For the text-containing cell, return its midpoint in [x, y] coordinate format. 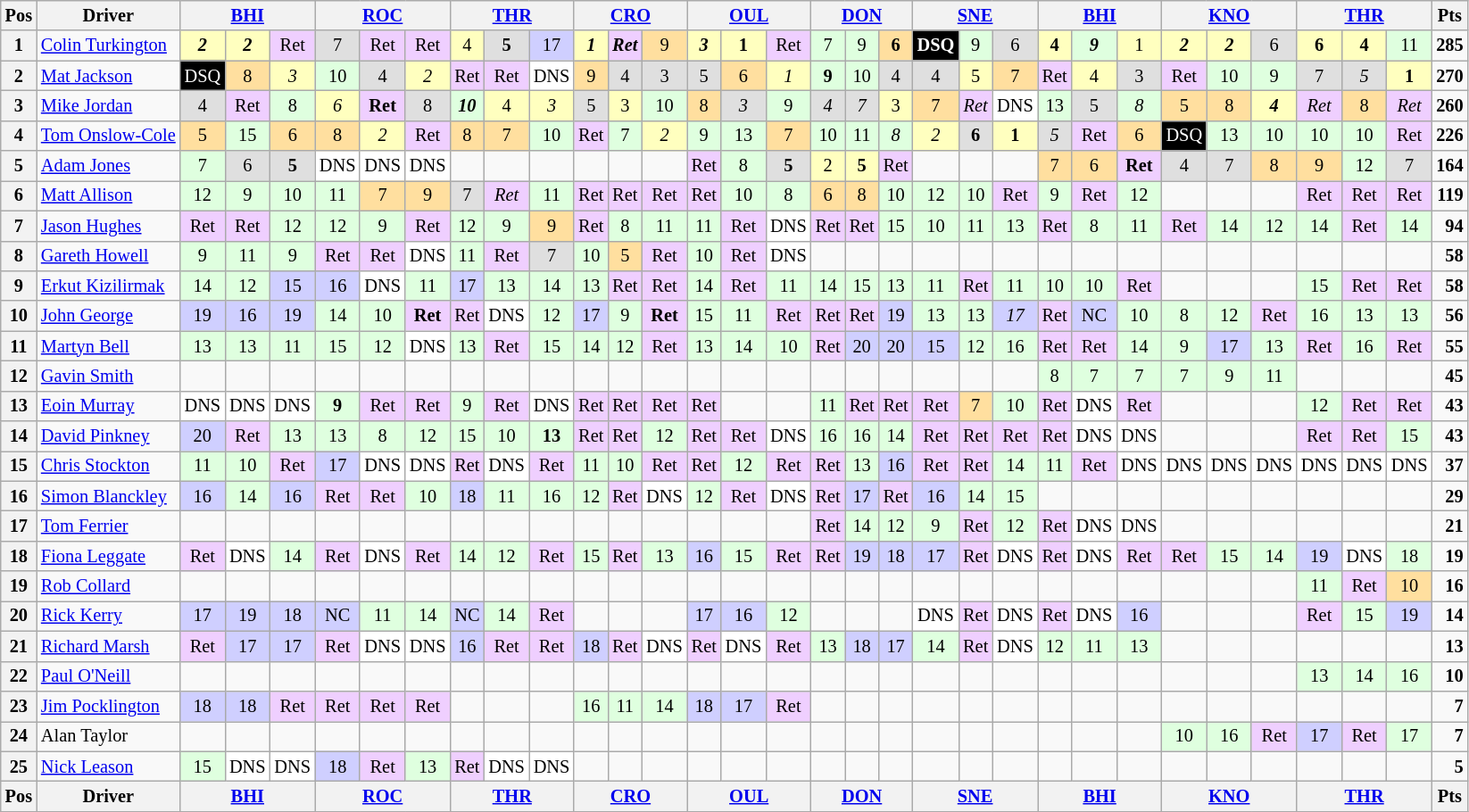
270 [1449, 76]
David Pinkney [109, 436]
John George [109, 316]
164 [1449, 166]
Gareth Howell [109, 256]
22 [19, 676]
Tom Ferrier [109, 526]
Rob Collard [109, 586]
226 [1449, 136]
Jason Hughes [109, 226]
260 [1449, 105]
56 [1449, 316]
Paul O'Neill [109, 676]
Nick Leason [109, 766]
Erkut Kizilirmak [109, 286]
Rick Kerry [109, 616]
119 [1449, 195]
37 [1449, 466]
Colin Turkington [109, 46]
Richard Marsh [109, 646]
Alan Taylor [109, 736]
Tom Onslow-Cole [109, 136]
94 [1449, 226]
Eoin Murray [109, 406]
Mat Jackson [109, 76]
24 [19, 736]
Gavin Smith [109, 376]
Chris Stockton [109, 466]
55 [1449, 346]
285 [1449, 46]
Mike Jordan [109, 105]
Martyn Bell [109, 346]
Matt Allison [109, 195]
Simon Blanckley [109, 496]
45 [1449, 376]
Adam Jones [109, 166]
29 [1449, 496]
25 [19, 766]
23 [19, 706]
Jim Pocklington [109, 706]
Fiona Leggate [109, 556]
